Search for the cell housing the specified text and yield its (X, Y) center coordinate. 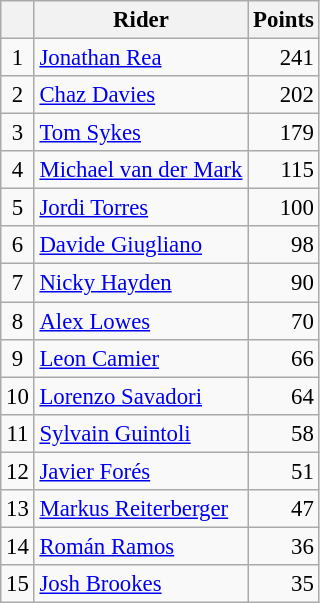
15 (18, 584)
47 (284, 509)
Javier Forés (141, 471)
58 (284, 433)
36 (284, 546)
179 (284, 133)
11 (18, 433)
3 (18, 133)
12 (18, 471)
Alex Lowes (141, 321)
115 (284, 170)
51 (284, 471)
90 (284, 283)
98 (284, 245)
9 (18, 358)
14 (18, 546)
Josh Brookes (141, 584)
100 (284, 208)
5 (18, 208)
241 (284, 58)
66 (284, 358)
Michael van der Mark (141, 170)
6 (18, 245)
Leon Camier (141, 358)
70 (284, 321)
Points (284, 20)
1 (18, 58)
35 (284, 584)
Lorenzo Savadori (141, 396)
Jordi Torres (141, 208)
Tom Sykes (141, 133)
2 (18, 95)
Davide Giugliano (141, 245)
8 (18, 321)
Román Ramos (141, 546)
Markus Reiterberger (141, 509)
10 (18, 396)
Chaz Davies (141, 95)
4 (18, 170)
64 (284, 396)
13 (18, 509)
Sylvain Guintoli (141, 433)
Jonathan Rea (141, 58)
Nicky Hayden (141, 283)
Rider (141, 20)
7 (18, 283)
202 (284, 95)
